Return the (x, y) coordinate for the center point of the cell that contains the specified text.  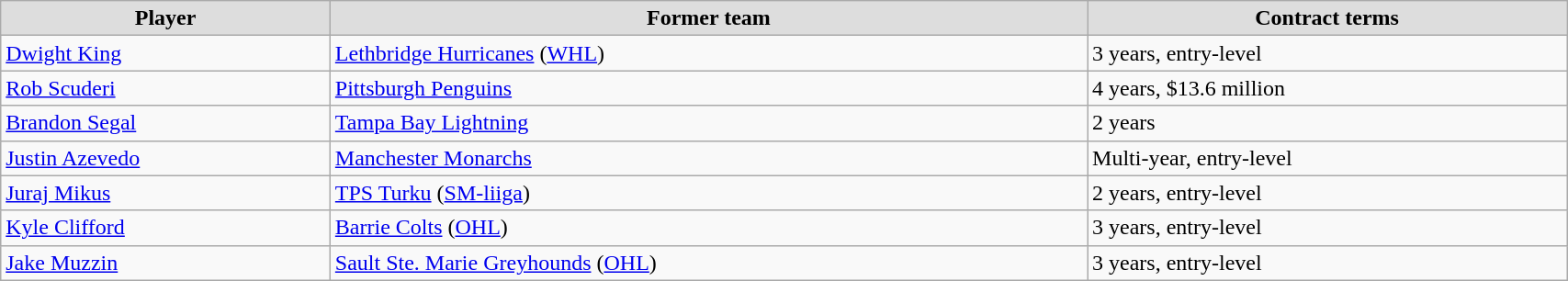
Juraj Mikus (165, 193)
Barrie Colts (OHL) (708, 228)
Former team (708, 18)
Multi-year, entry-level (1327, 158)
4 years, $13.6 million (1327, 88)
Player (165, 18)
Pittsburgh Penguins (708, 88)
Contract terms (1327, 18)
Tampa Bay Lightning (708, 123)
Justin Azevedo (165, 158)
2 years (1327, 123)
Dwight King (165, 53)
Sault Ste. Marie Greyhounds (OHL) (708, 263)
TPS Turku (SM-liiga) (708, 193)
Jake Muzzin (165, 263)
Lethbridge Hurricanes (WHL) (708, 53)
Kyle Clifford (165, 228)
2 years, entry-level (1327, 193)
Rob Scuderi (165, 88)
Manchester Monarchs (708, 158)
Brandon Segal (165, 123)
